Search for the cell housing the specified text and yield its (x, y) center coordinate. 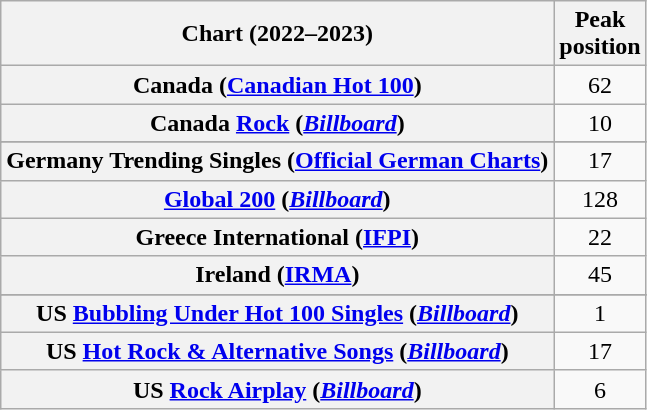
Chart (2022–2023) (278, 34)
6 (600, 389)
Global 200 (Billboard) (278, 199)
US Hot Rock & Alternative Songs (Billboard) (278, 351)
Canada Rock (Billboard) (278, 123)
Peak position (600, 34)
US Bubbling Under Hot 100 Singles (Billboard) (278, 313)
10 (600, 123)
Germany Trending Singles (Official German Charts) (278, 161)
Canada (Canadian Hot 100) (278, 85)
45 (600, 275)
22 (600, 237)
1 (600, 313)
Greece International (IFPI) (278, 237)
62 (600, 85)
Ireland (IRMA) (278, 275)
US Rock Airplay (Billboard) (278, 389)
128 (600, 199)
